Return (X, Y) of the center of cell containing provided text 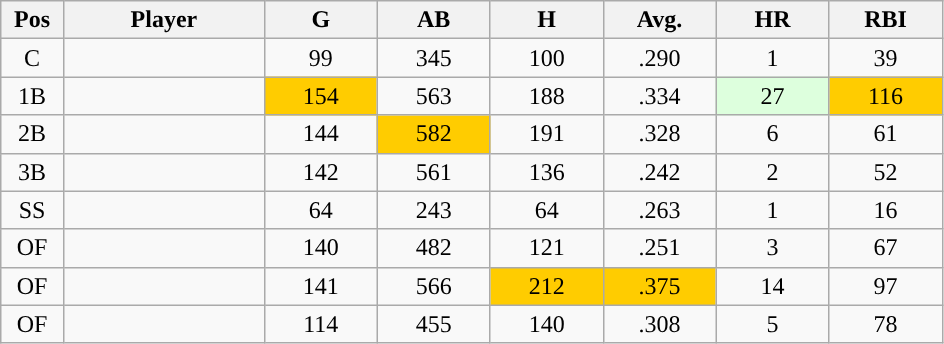
5 (772, 324)
.290 (660, 58)
.251 (660, 248)
39 (886, 58)
16 (886, 210)
142 (320, 172)
97 (886, 286)
563 (434, 96)
99 (320, 58)
121 (546, 248)
.328 (660, 134)
561 (434, 172)
.334 (660, 96)
243 (434, 210)
3 (772, 248)
RBI (886, 20)
27 (772, 96)
.242 (660, 172)
6 (772, 134)
Player (164, 20)
566 (434, 286)
116 (886, 96)
78 (886, 324)
HR (772, 20)
2B (32, 134)
Pos (32, 20)
AB (434, 20)
3B (32, 172)
.375 (660, 286)
.263 (660, 210)
154 (320, 96)
SS (32, 210)
.308 (660, 324)
2 (772, 172)
67 (886, 248)
188 (546, 96)
C (32, 58)
482 (434, 248)
455 (434, 324)
52 (886, 172)
136 (546, 172)
144 (320, 134)
582 (434, 134)
100 (546, 58)
G (320, 20)
114 (320, 324)
212 (546, 286)
345 (434, 58)
141 (320, 286)
14 (772, 286)
H (546, 20)
61 (886, 134)
Avg. (660, 20)
191 (546, 134)
1B (32, 96)
